Extract the [X, Y] coordinate from the center of the cell holding the provided text.  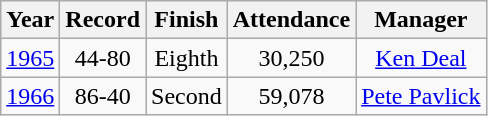
Attendance [291, 20]
Finish [187, 20]
Year [30, 20]
Pete Pavlick [421, 96]
Record [103, 20]
Eighth [187, 58]
44-80 [103, 58]
Second [187, 96]
59,078 [291, 96]
Ken Deal [421, 58]
Manager [421, 20]
1966 [30, 96]
1965 [30, 58]
30,250 [291, 58]
86-40 [103, 96]
